Return the (X, Y) coordinate for the center point of the cell that contains the specified text.  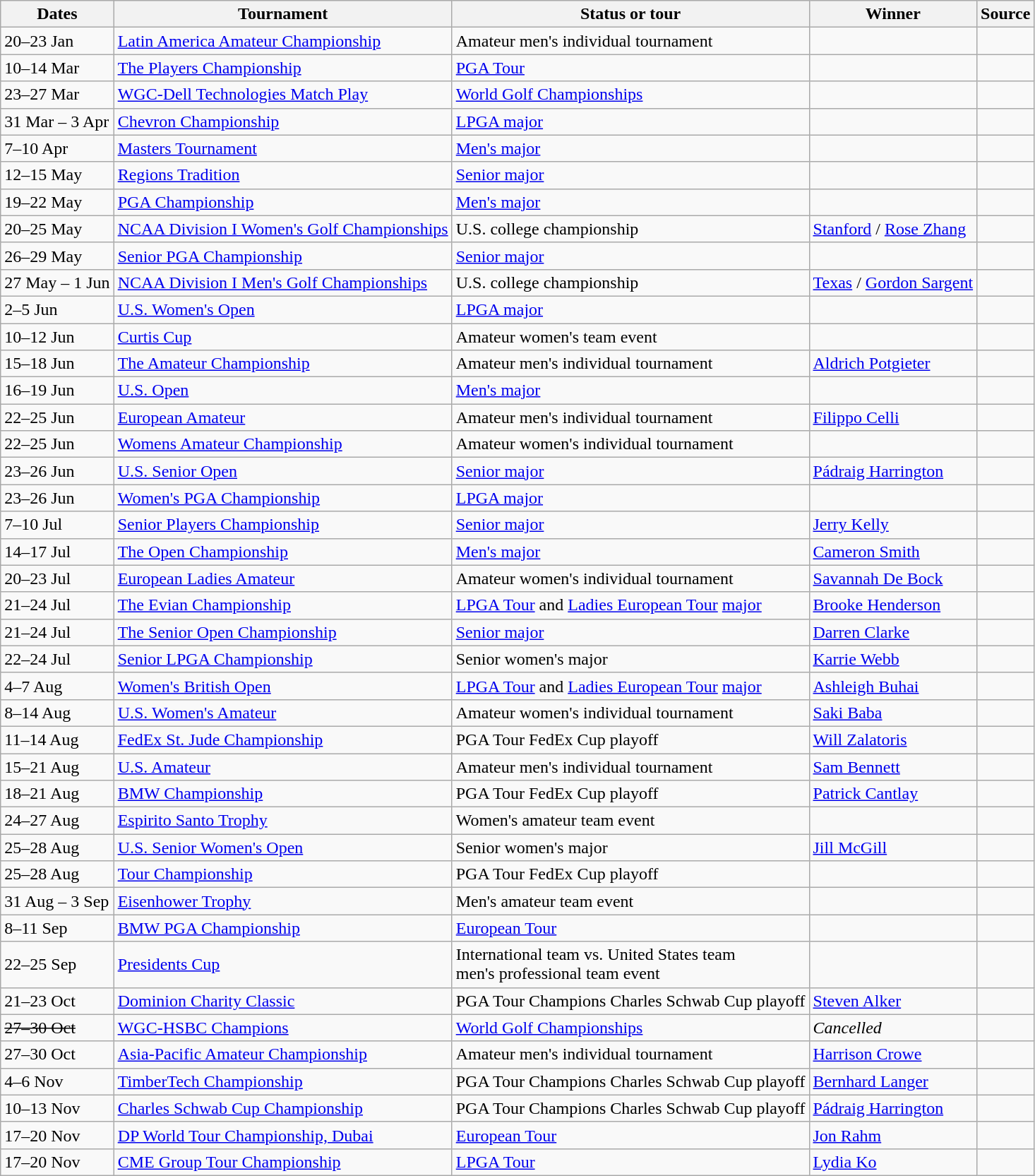
Eisenhower Trophy (282, 901)
Aldrich Potgieter (893, 364)
10–12 Jun (57, 337)
Womens Amateur Championship (282, 444)
Asia-Pacific Amateur Championship (282, 1055)
7–10 Apr (57, 148)
Patrick Cantlay (893, 794)
Jill McGill (893, 848)
8–14 Aug (57, 713)
Bernhard Langer (893, 1081)
NCAA Division I Women's Golf Championships (282, 229)
Senior LPGA Championship (282, 659)
Texas / Gordon Sargent (893, 283)
Lydia Ko (893, 1162)
U.S. Women's Open (282, 309)
8–11 Sep (57, 928)
U.S. Senior Women's Open (282, 848)
The Open Championship (282, 552)
The Players Championship (282, 68)
European Ladies Amateur (282, 578)
Masters Tournament (282, 148)
The Amateur Championship (282, 364)
Sam Bennett (893, 766)
Women's British Open (282, 686)
Cameron Smith (893, 552)
Men's amateur team event (630, 901)
Cancelled (893, 1028)
Senior PGA Championship (282, 256)
Jerry Kelly (893, 525)
U.S. Women's Amateur (282, 713)
Regions Tradition (282, 175)
27 May – 1 Jun (57, 283)
19–22 May (57, 202)
Filippo Celli (893, 417)
Women's amateur team event (630, 821)
BMW Championship (282, 794)
7–10 Jul (57, 525)
PGA Championship (282, 202)
Women's PGA Championship (282, 498)
U.S. Amateur (282, 766)
Source (1005, 14)
11–14 Aug (57, 740)
Winner (893, 14)
Charles Schwab Cup Championship (282, 1108)
Dominion Charity Classic (282, 1001)
31 Mar – 3 Apr (57, 121)
20–25 May (57, 229)
Stanford / Rose Zhang (893, 229)
The Evian Championship (282, 605)
BMW PGA Championship (282, 928)
23–27 Mar (57, 95)
22–25 Sep (57, 965)
Steven Alker (893, 1001)
WGC-HSBC Champions (282, 1028)
Jon Rahm (893, 1135)
15–18 Jun (57, 364)
20–23 Jul (57, 578)
TimberTech Championship (282, 1081)
Brooke Henderson (893, 605)
Latin America Amateur Championship (282, 41)
DP World Tour Championship, Dubai (282, 1135)
22–24 Jul (57, 659)
FedEx St. Jude Championship (282, 740)
Dates (57, 14)
European Amateur (282, 417)
Tour Championship (282, 874)
4–6 Nov (57, 1081)
Savannah De Bock (893, 578)
24–27 Aug (57, 821)
The Senior Open Championship (282, 632)
NCAA Division I Men's Golf Championships (282, 283)
Espirito Santo Trophy (282, 821)
LPGA Tour (630, 1162)
2–5 Jun (57, 309)
Status or tour (630, 14)
21–23 Oct (57, 1001)
14–17 Jul (57, 552)
31 Aug – 3 Sep (57, 901)
Amateur women's team event (630, 337)
10–13 Nov (57, 1108)
U.S. Open (282, 391)
Darren Clarke (893, 632)
12–15 May (57, 175)
Ashleigh Buhai (893, 686)
26–29 May (57, 256)
18–21 Aug (57, 794)
U.S. Senior Open (282, 471)
CME Group Tour Championship (282, 1162)
Harrison Crowe (893, 1055)
Karrie Webb (893, 659)
20–23 Jan (57, 41)
International team vs. United States teammen's professional team event (630, 965)
PGA Tour (630, 68)
WGC-Dell Technologies Match Play (282, 95)
Will Zalatoris (893, 740)
Tournament (282, 14)
10–14 Mar (57, 68)
Saki Baba (893, 713)
15–21 Aug (57, 766)
Senior Players Championship (282, 525)
Curtis Cup (282, 337)
16–19 Jun (57, 391)
4–7 Aug (57, 686)
Chevron Championship (282, 121)
Presidents Cup (282, 965)
